Detect which cell encompasses the target text, then output its [X, Y] center coordinate. 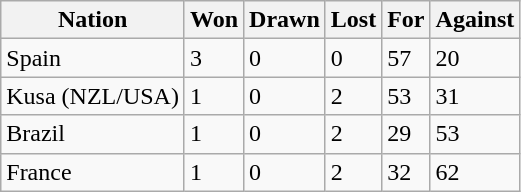
Lost [353, 20]
Brazil [93, 134]
32 [406, 172]
Against [475, 20]
31 [475, 96]
Drawn [285, 20]
Kusa (NZL/USA) [93, 96]
Nation [93, 20]
For [406, 20]
Won [214, 20]
57 [406, 58]
20 [475, 58]
Spain [93, 58]
France [93, 172]
3 [214, 58]
62 [475, 172]
29 [406, 134]
